Detect which cell encompasses the target text, then output its [x, y] center coordinate. 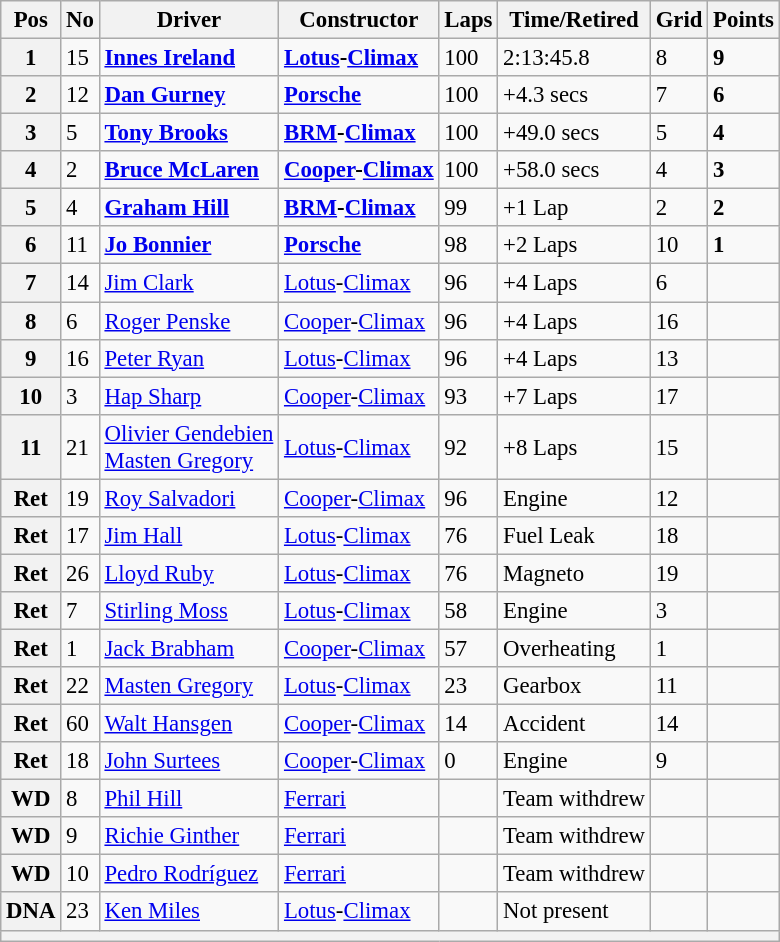
Phil Hill [189, 799]
Lloyd Ruby [189, 573]
2:13:45.8 [574, 58]
Constructor [359, 20]
No [80, 20]
+8 Laps [574, 446]
Magneto [574, 573]
Stirling Moss [189, 611]
Bruce McLaren [189, 170]
Jack Brabham [189, 648]
92 [468, 446]
Olivier Gendebien Masten Gregory [189, 446]
Laps [468, 20]
Gearbox [574, 686]
Driver [189, 20]
Time/Retired [574, 20]
22 [80, 686]
Tony Brooks [189, 133]
26 [80, 573]
Masten Gregory [189, 686]
Roger Penske [189, 321]
Not present [574, 912]
+4.3 secs [574, 95]
John Surtees [189, 761]
+58.0 secs [574, 170]
DNA [31, 912]
+1 Lap [574, 208]
99 [468, 208]
Accident [574, 724]
Peter Ryan [189, 358]
Hap Sharp [189, 396]
57 [468, 648]
21 [80, 446]
Walt Hansgen [189, 724]
0 [468, 761]
93 [468, 396]
Jim Clark [189, 283]
Jo Bonnier [189, 245]
Graham Hill [189, 208]
Overheating [574, 648]
Jim Hall [189, 536]
Roy Salvadori [189, 498]
58 [468, 611]
Fuel Leak [574, 536]
Pos [31, 20]
Richie Ginther [189, 836]
Grid [678, 20]
Ken Miles [189, 912]
Points [744, 20]
Innes Ireland [189, 58]
98 [468, 245]
Dan Gurney [189, 95]
13 [678, 358]
60 [80, 724]
+49.0 secs [574, 133]
+7 Laps [574, 396]
Pedro Rodríguez [189, 874]
+2 Laps [574, 245]
